Output the [x, y] coordinate of the center of the cell containing the given text.  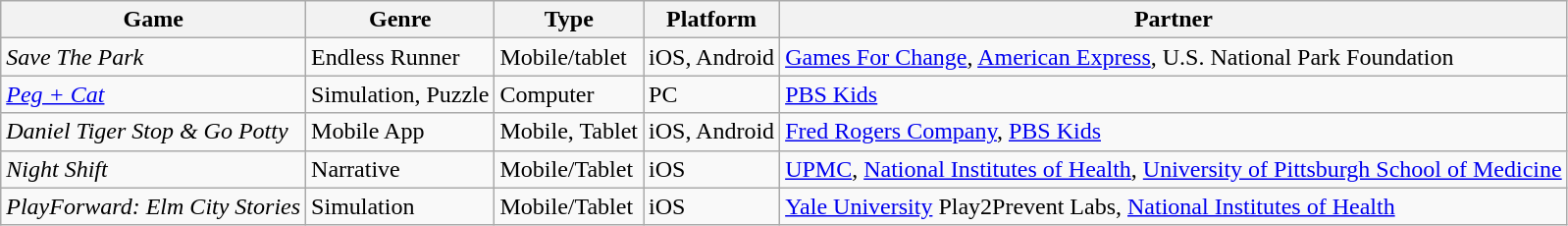
Genre [400, 20]
Platform [712, 20]
Daniel Tiger Stop & Go Potty [153, 132]
Fred Rogers Company, PBS Kids [1174, 132]
UPMC, National Institutes of Health, University of Pittsburgh School of Medicine [1174, 169]
Yale University Play2Prevent Labs, National Institutes of Health [1174, 206]
Game [153, 20]
Peg + Cat [153, 94]
Mobile App [400, 132]
Mobile, Tablet [569, 132]
Type [569, 20]
Simulation, Puzzle [400, 94]
PBS Kids [1174, 94]
Simulation [400, 206]
Computer [569, 94]
Night Shift [153, 169]
Save The Park [153, 57]
Narrative [400, 169]
Mobile/tablet [569, 57]
Games For Change, American Express, U.S. National Park Foundation [1174, 57]
PC [712, 94]
Endless Runner [400, 57]
PlayForward: Elm City Stories [153, 206]
Partner [1174, 20]
